Search for the cell housing the specified text and yield its (x, y) center coordinate. 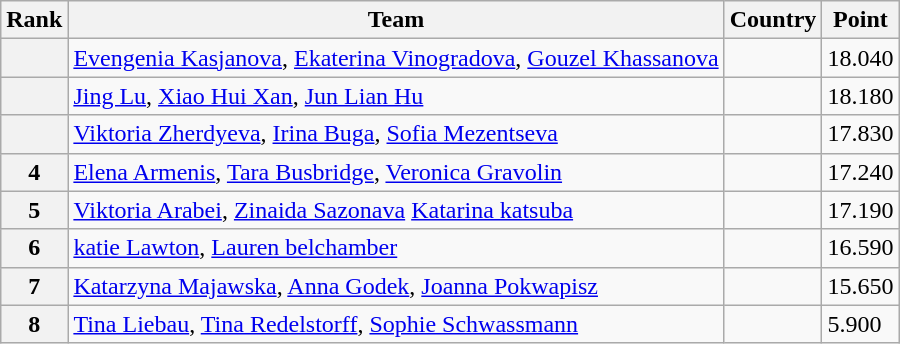
Jing Lu, Xiao Hui Xan, Jun Lian Hu (396, 96)
17.240 (860, 172)
7 (34, 286)
Evengenia Kasjanova, Ekaterina Vinogradova, Gouzel Khassanova (396, 58)
Viktoria Arabei, Zinaida Sazonava Katarina katsuba (396, 210)
4 (34, 172)
katie Lawton, Lauren belchamber (396, 248)
5 (34, 210)
15.650 (860, 286)
18.180 (860, 96)
Tina Liebau, Tina Redelstorff, Sophie Schwassmann (396, 324)
17.190 (860, 210)
18.040 (860, 58)
16.590 (860, 248)
Team (396, 20)
5.900 (860, 324)
Viktoria Zherdyeva, Irina Buga, Sofia Mezentseva (396, 134)
Point (860, 20)
Rank (34, 20)
Elena Armenis, Tara Busbridge, Veronica Gravolin (396, 172)
Katarzyna Majawska, Anna Godek, Joanna Pokwapisz (396, 286)
6 (34, 248)
17.830 (860, 134)
8 (34, 324)
Country (773, 20)
